Pinpoint the cell where the given text exists, returning its [x, y] midpoint coordinate. 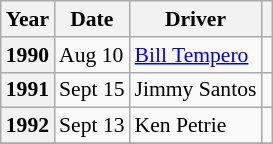
Jimmy Santos [196, 90]
Bill Tempero [196, 55]
1990 [28, 55]
Sept 13 [92, 126]
Aug 10 [92, 55]
1992 [28, 126]
Ken Petrie [196, 126]
Year [28, 19]
1991 [28, 90]
Driver [196, 19]
Sept 15 [92, 90]
Date [92, 19]
